Detect which cell encompasses the target text, then output its [X, Y] center coordinate. 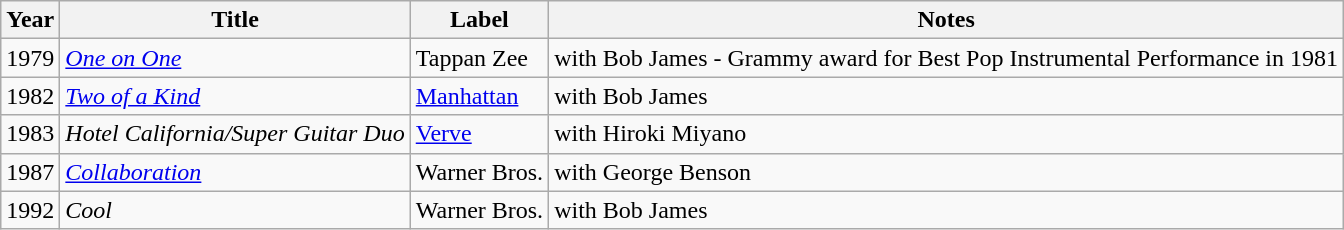
with George Benson [946, 172]
with Bob James - Grammy award for Best Pop Instrumental Performance in 1981 [946, 58]
One on One [235, 58]
1982 [30, 96]
Cool [235, 210]
Title [235, 20]
1979 [30, 58]
with Hiroki Miyano [946, 134]
1987 [30, 172]
Label [479, 20]
Tappan Zee [479, 58]
1983 [30, 134]
Manhattan [479, 96]
Verve [479, 134]
Two of a Kind [235, 96]
Hotel California/Super Guitar Duo [235, 134]
1992 [30, 210]
Notes [946, 20]
Collaboration [235, 172]
Year [30, 20]
